Return [X, Y] of the center of cell containing provided text 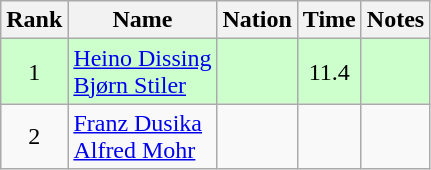
Franz DusikaAlfred Mohr [142, 136]
Nation [257, 20]
Rank [34, 20]
11.4 [329, 72]
Name [142, 20]
Notes [395, 20]
1 [34, 72]
Heino DissingBjørn Stiler [142, 72]
2 [34, 136]
Time [329, 20]
